Locate the cell with the specified text and output its (x, y) center coordinate. 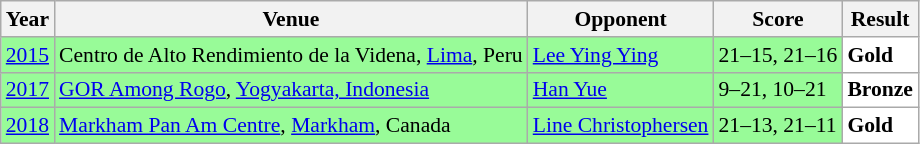
21–13, 21–11 (778, 126)
Line Christophersen (621, 126)
Han Yue (621, 90)
9–21, 10–21 (778, 90)
Year (28, 19)
Opponent (621, 19)
Lee Ying Ying (621, 55)
2017 (28, 90)
Markham Pan Am Centre, Markham, Canada (291, 126)
GOR Among Rogo, Yogyakarta, Indonesia (291, 90)
Score (778, 19)
Centro de Alto Rendimiento de la Videna, Lima, Peru (291, 55)
Bronze (880, 90)
2018 (28, 126)
2015 (28, 55)
21–15, 21–16 (778, 55)
Result (880, 19)
Venue (291, 19)
